Scan for the cell matching the given text and deliver its [X, Y] coordinate at center. 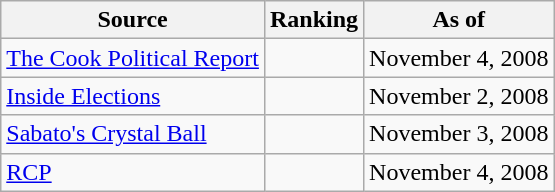
Inside Elections [133, 96]
The Cook Political Report [133, 58]
Sabato's Crystal Ball [133, 134]
November 2, 2008 [459, 96]
RCP [133, 172]
As of [459, 20]
Source [133, 20]
November 3, 2008 [459, 134]
Ranking [314, 20]
